Find where the given text appears and provide that cell's center as [x, y] coordinate. 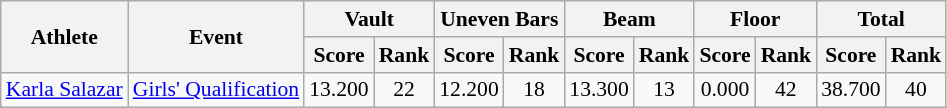
Athlete [64, 36]
Beam [629, 19]
13.300 [598, 90]
18 [534, 90]
Total [881, 19]
Event [216, 36]
Girls' Qualification [216, 90]
40 [916, 90]
38.700 [850, 90]
Uneven Bars [499, 19]
12.200 [468, 90]
Karla Salazar [64, 90]
42 [786, 90]
22 [404, 90]
0.000 [724, 90]
13.200 [338, 90]
Vault [369, 19]
Floor [755, 19]
13 [664, 90]
